Identify which cell holds the provided text, then report its [X, Y] central coordinate. 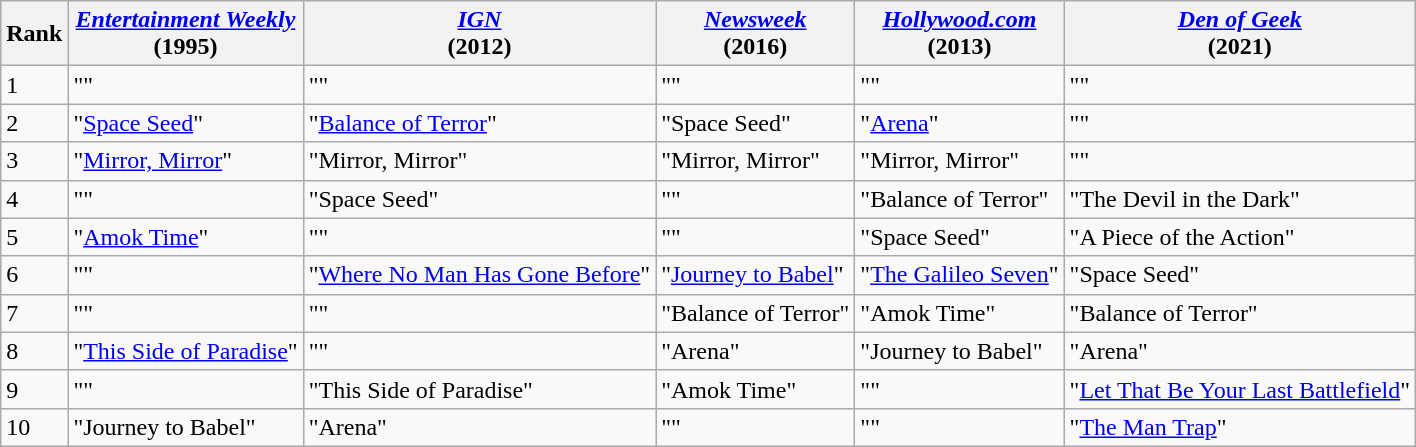
Den of Geek(2021) [1240, 34]
2 [34, 123]
"The Man Trap" [1240, 427]
Hollywood.com(2013) [960, 34]
"Let That Be Your Last Battlefield" [1240, 389]
3 [34, 161]
"Where No Man Has Gone Before" [480, 275]
7 [34, 313]
8 [34, 351]
6 [34, 275]
"A Piece of the Action" [1240, 237]
5 [34, 237]
9 [34, 389]
Newsweek(2016) [756, 34]
1 [34, 85]
4 [34, 199]
IGN(2012) [480, 34]
"The Galileo Seven" [960, 275]
10 [34, 427]
Rank [34, 34]
"The Devil in the Dark" [1240, 199]
Entertainment Weekly(1995) [186, 34]
